Return [x, y] of the center of cell containing provided text 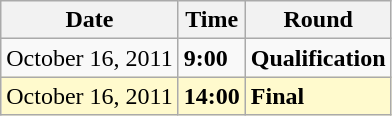
Time [212, 20]
14:00 [212, 96]
Date [90, 20]
Qualification [318, 58]
9:00 [212, 58]
Round [318, 20]
Final [318, 96]
